Detect which cell encompasses the target text, then output its [X, Y] center coordinate. 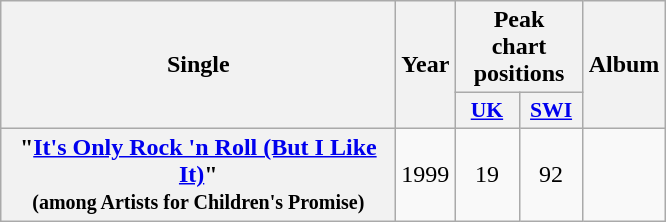
Peakchartpositions [519, 47]
SWI [551, 111]
92 [551, 174]
19 [487, 174]
Year [426, 65]
Single [198, 65]
"It's Only Rock 'n Roll (But I Like It)"(among Artists for Children's Promise) [198, 174]
1999 [426, 174]
Album [624, 65]
UK [487, 111]
